Locate the cell with the specified text and output its [x, y] center coordinate. 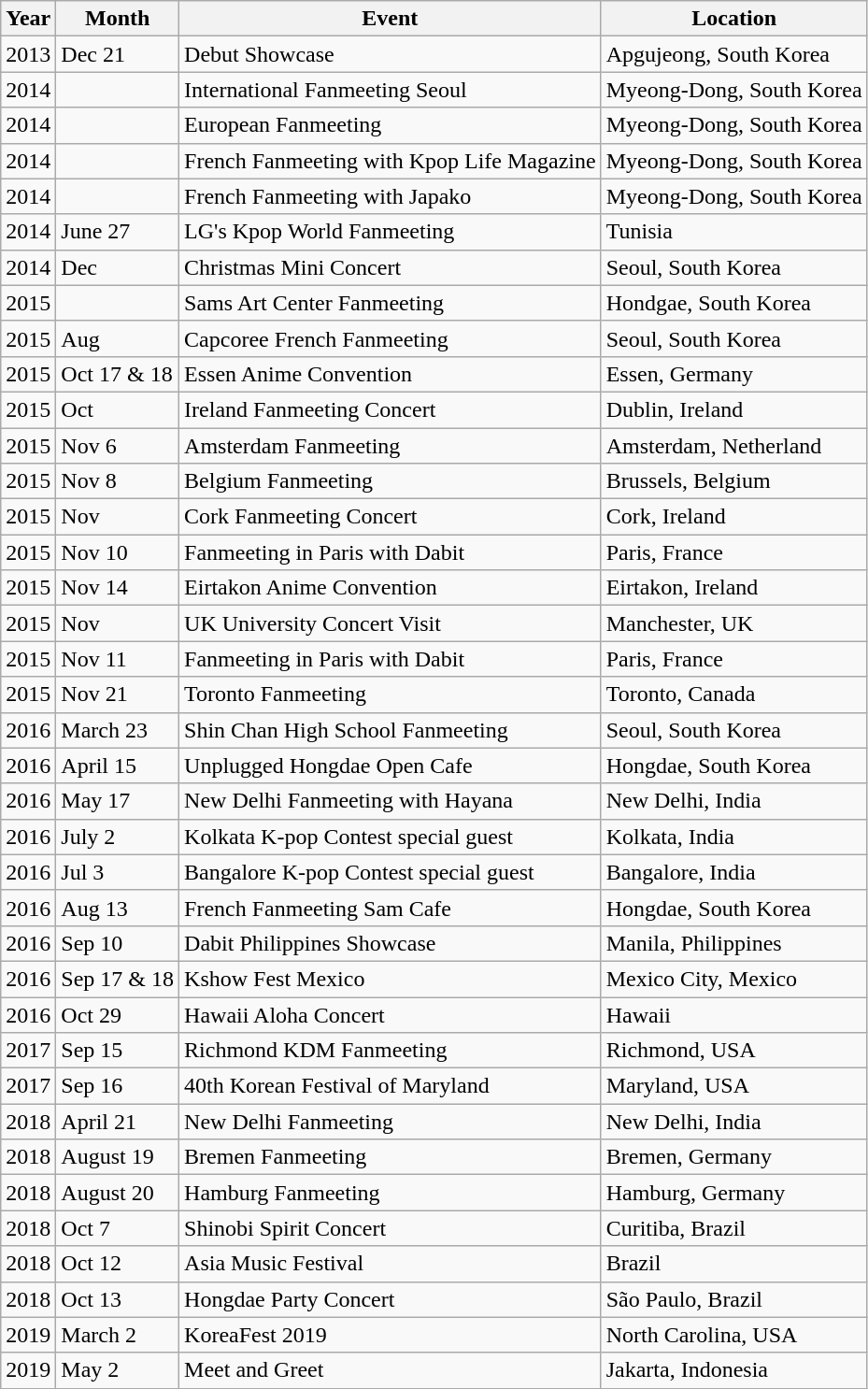
Hamburg, Germany [734, 1193]
May 2 [118, 1370]
Belgium Fanmeeting [391, 481]
Oct 12 [118, 1264]
Toronto, Canada [734, 694]
Dabit Philippines Showcase [391, 943]
Meet and Greet [391, 1370]
Eirtakon Anime Convention [391, 588]
Oct 29 [118, 1014]
Capcoree French Fanmeeting [391, 338]
Dec [118, 267]
French Fanmeeting with Japako [391, 196]
Richmond, USA [734, 1051]
UK University Concert Visit [391, 623]
Oct 7 [118, 1228]
April 21 [118, 1122]
40th Korean Festival of Maryland [391, 1086]
May 17 [118, 801]
Hongdae Party Concert [391, 1299]
Curitiba, Brazil [734, 1228]
2013 [28, 54]
Hamburg Fanmeeting [391, 1193]
Shin Chan High School Fanmeeting [391, 730]
Brussels, Belgium [734, 481]
Location [734, 19]
Hondgae, South Korea [734, 303]
Oct 17 & 18 [118, 374]
Sep 16 [118, 1086]
Essen Anime Convention [391, 374]
Nov 8 [118, 481]
Debut Showcase [391, 54]
Bangalore, India [734, 872]
French Fanmeeting Sam Cafe [391, 908]
Nov 21 [118, 694]
Maryland, USA [734, 1086]
Christmas Mini Concert [391, 267]
Kolkata, India [734, 837]
Amsterdam, Netherland [734, 446]
North Carolina, USA [734, 1335]
New Delhi Fanmeeting with Hayana [391, 801]
Year [28, 19]
August 20 [118, 1193]
Amsterdam Fanmeeting [391, 446]
Cork Fanmeeting Concert [391, 517]
Hawaii Aloha Concert [391, 1014]
Aug [118, 338]
New Delhi Fanmeeting [391, 1122]
April 15 [118, 766]
Sep 17 & 18 [118, 979]
Hawaii [734, 1014]
São Paulo, Brazil [734, 1299]
Essen, Germany [734, 374]
Event [391, 19]
Month [118, 19]
European Fanmeeting [391, 125]
Dublin, Ireland [734, 409]
Apgujeong, South Korea [734, 54]
Brazil [734, 1264]
July 2 [118, 837]
Shinobi Spirit Concert [391, 1228]
French Fanmeeting with Kpop Life Magazine [391, 161]
Sep 10 [118, 943]
Nov 10 [118, 552]
Oct 13 [118, 1299]
Manchester, UK [734, 623]
International Fanmeeting Seoul [391, 90]
Ireland Fanmeeting Concert [391, 409]
Richmond KDM Fanmeeting [391, 1051]
Sep 15 [118, 1051]
Asia Music Festival [391, 1264]
June 27 [118, 232]
Jul 3 [118, 872]
Kolkata K-pop Contest special guest [391, 837]
Nov 14 [118, 588]
August 19 [118, 1157]
KoreaFest 2019 [391, 1335]
March 2 [118, 1335]
Manila, Philippines [734, 943]
Cork, Ireland [734, 517]
Aug 13 [118, 908]
Toronto Fanmeeting [391, 694]
LG's Kpop World Fanmeeting [391, 232]
Bangalore K-pop Contest special guest [391, 872]
March 23 [118, 730]
Nov 11 [118, 659]
Jakarta, Indonesia [734, 1370]
Kshow Fest Mexico [391, 979]
Oct [118, 409]
Sams Art Center Fanmeeting [391, 303]
Nov 6 [118, 446]
Bremen Fanmeeting [391, 1157]
Mexico City, Mexico [734, 979]
Eirtakon, Ireland [734, 588]
Bremen, Germany [734, 1157]
Unplugged Hongdae Open Cafe [391, 766]
Dec 21 [118, 54]
Tunisia [734, 232]
